Determine the (X, Y) coordinate at the center of the cell enclosing the given text.  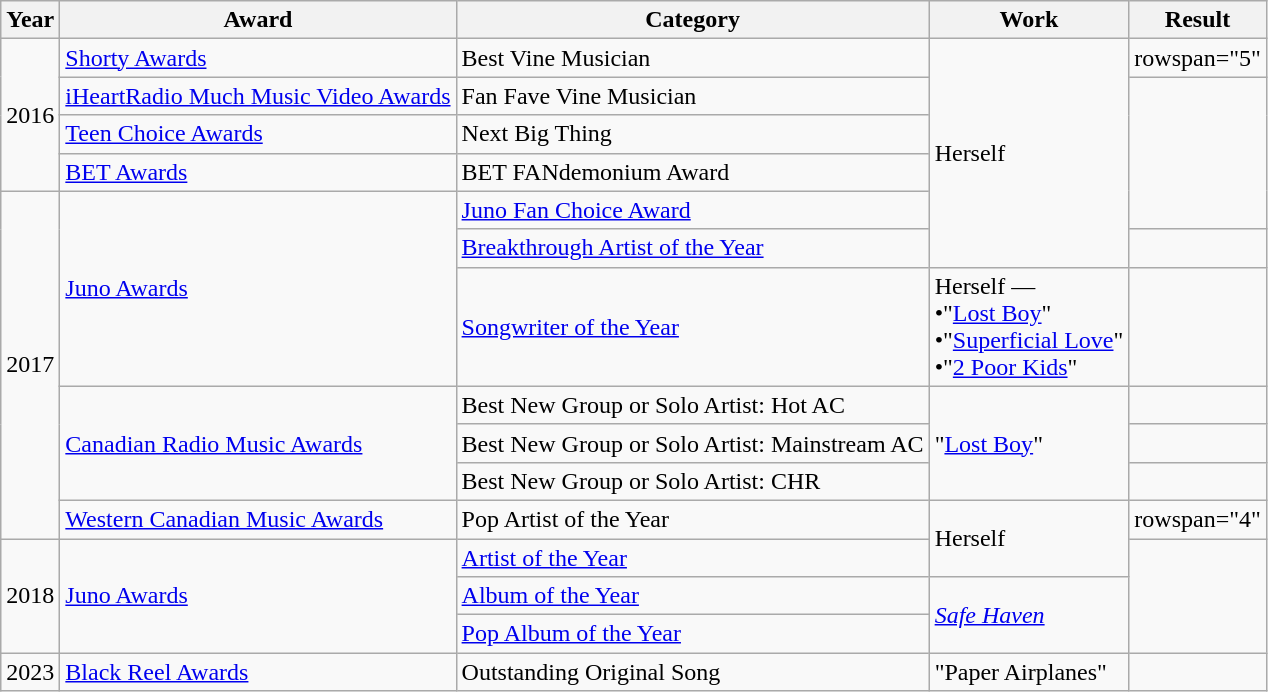
Category (692, 20)
Fan Fave Vine Musician (692, 96)
Breakthrough Artist of the Year (692, 248)
Result (1198, 20)
Best Vine Musician (692, 58)
2017 (30, 364)
Artist of the Year (692, 557)
Outstanding Original Song (692, 672)
Western Canadian Music Awards (258, 519)
Album of the Year (692, 596)
rowspan="4" (1198, 519)
Next Big Thing (692, 134)
Teen Choice Awards (258, 134)
2023 (30, 672)
Juno Fan Choice Award (692, 210)
Songwriter of the Year (692, 326)
iHeartRadio Much Music Video Awards (258, 96)
"Paper Airplanes" (1029, 672)
Best New Group or Solo Artist: CHR (692, 481)
Black Reel Awards (258, 672)
Work (1029, 20)
Pop Artist of the Year (692, 519)
"Lost Boy" (1029, 443)
Herself —•"Lost Boy"•"Superficial Love"•"2 Poor Kids" (1029, 326)
Best New Group or Solo Artist: Mainstream AC (692, 443)
Canadian Radio Music Awards (258, 443)
Safe Haven (1029, 615)
2016 (30, 115)
Best New Group or Solo Artist: Hot AC (692, 405)
Shorty Awards (258, 58)
Award (258, 20)
rowspan="5" (1198, 58)
BET Awards (258, 172)
Year (30, 20)
BET FANdemonium Award (692, 172)
Pop Album of the Year (692, 634)
2018 (30, 595)
